Output the (x, y) coordinate of the center of the cell containing the given text.  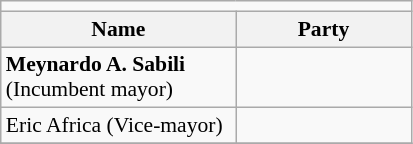
Party (324, 29)
Meynardo A. Sabili (Incumbent mayor) (118, 78)
Name (118, 29)
Eric Africa (Vice-mayor) (118, 126)
